Provide the (x, y) coordinate of the cell's center where the given text is located.  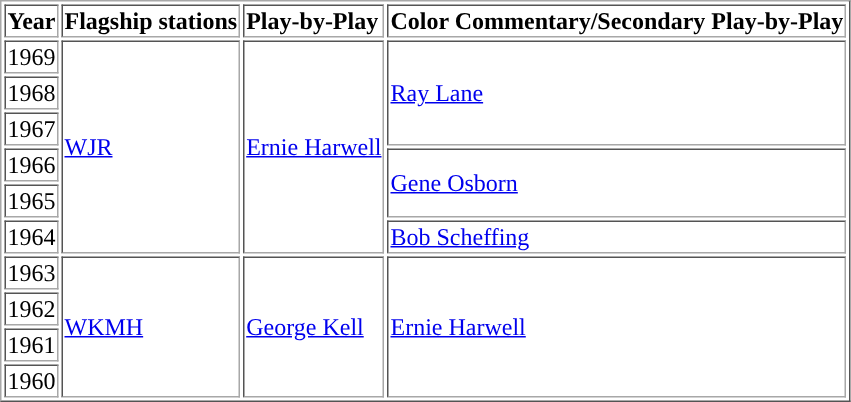
George Kell (314, 326)
Gene Osborn (616, 182)
1969 (31, 56)
1966 (31, 164)
1964 (31, 236)
1967 (31, 128)
1963 (31, 272)
WKMH (152, 326)
Color Commentary/Secondary Play-by-Play (616, 20)
1960 (31, 380)
1962 (31, 308)
Ray Lane (616, 92)
Flagship stations (152, 20)
1965 (31, 200)
Play-by-Play (314, 20)
Bob Scheffing (616, 236)
1961 (31, 344)
WJR (152, 146)
Year (31, 20)
1968 (31, 92)
